Find where the given text appears and provide that cell's center as [X, Y] coordinate. 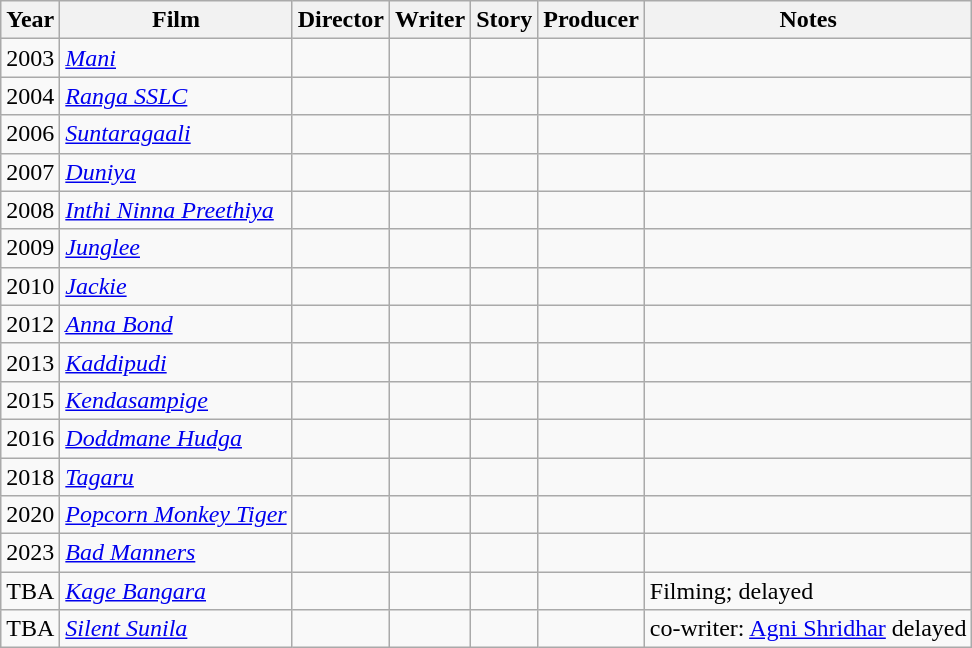
2023 [30, 553]
Kage Bangara [176, 591]
Notes [808, 20]
2012 [30, 324]
Bad Manners [176, 553]
Kendasampige [176, 400]
2020 [30, 515]
2008 [30, 210]
2004 [30, 96]
2013 [30, 362]
Tagaru [176, 477]
Silent Sunila [176, 629]
Writer [430, 20]
Kaddipudi [176, 362]
Film [176, 20]
2006 [30, 134]
Mani [176, 58]
Doddmane Hudga [176, 438]
Ranga SSLC [176, 96]
Suntaragaali [176, 134]
2003 [30, 58]
co-writer: Agni Shridhar delayed [808, 629]
Year [30, 20]
Anna Bond [176, 324]
Director [340, 20]
Jackie [176, 286]
Inthi Ninna Preethiya [176, 210]
Filming; delayed [808, 591]
Popcorn Monkey Tiger [176, 515]
2018 [30, 477]
Producer [592, 20]
2009 [30, 248]
Junglee [176, 248]
Duniya [176, 172]
2007 [30, 172]
2010 [30, 286]
2015 [30, 400]
Story [504, 20]
2016 [30, 438]
